Determine the [x, y] coordinate at the center of the cell enclosing the given text.  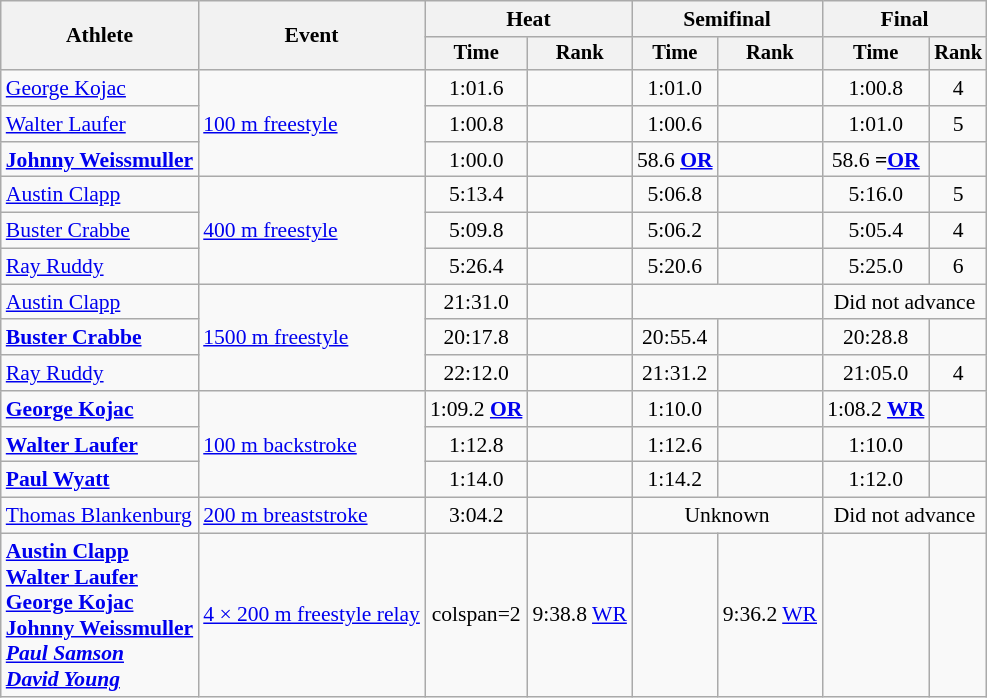
21:05.0 [876, 373]
5:09.8 [476, 231]
100 m freestyle [312, 124]
21:31.2 [675, 373]
5:16.0 [876, 195]
5:20.6 [675, 267]
5:26.4 [476, 267]
58.6 OR [675, 160]
9:36.2 WR [770, 616]
1:00.6 [675, 124]
1:12.0 [876, 480]
1:00.0 [476, 160]
Johnny Weissmuller [100, 160]
3:04.2 [476, 516]
5:06.2 [675, 231]
22:12.0 [476, 373]
Final [904, 19]
Event [312, 36]
1:14.2 [675, 480]
200 m breaststroke [312, 516]
1:12.6 [675, 445]
Heat [528, 19]
9:38.8 WR [579, 616]
100 m backstroke [312, 444]
1:14.0 [476, 480]
1500 m freestyle [312, 338]
5:13.4 [476, 195]
4 × 200 m freestyle relay [312, 616]
5:05.4 [876, 231]
Austin ClappWalter LauferGeorge KojacJohnny WeissmullerPaul SamsonDavid Young [100, 616]
20:55.4 [675, 338]
Unknown [727, 516]
21:31.0 [476, 302]
5:06.8 [675, 195]
1:01.6 [476, 88]
Paul Wyatt [100, 480]
5:25.0 [876, 267]
20:17.8 [476, 338]
400 m freestyle [312, 230]
colspan=2 [476, 616]
1:09.2 OR [476, 409]
1:12.8 [476, 445]
Thomas Blankenburg [100, 516]
Semifinal [727, 19]
Athlete [100, 36]
6 [958, 267]
1:08.2 WR [876, 409]
58.6 =OR [876, 160]
20:28.8 [876, 338]
